Search for the cell housing the specified text and yield its (x, y) center coordinate. 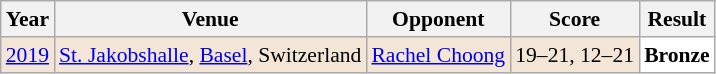
Opponent (438, 19)
Venue (210, 19)
Rachel Choong (438, 55)
19–21, 12–21 (574, 55)
2019 (28, 55)
Bronze (677, 55)
Score (574, 19)
Result (677, 19)
Year (28, 19)
St. Jakobshalle, Basel, Switzerland (210, 55)
